Locate the cell with the specified text and output its [x, y] center coordinate. 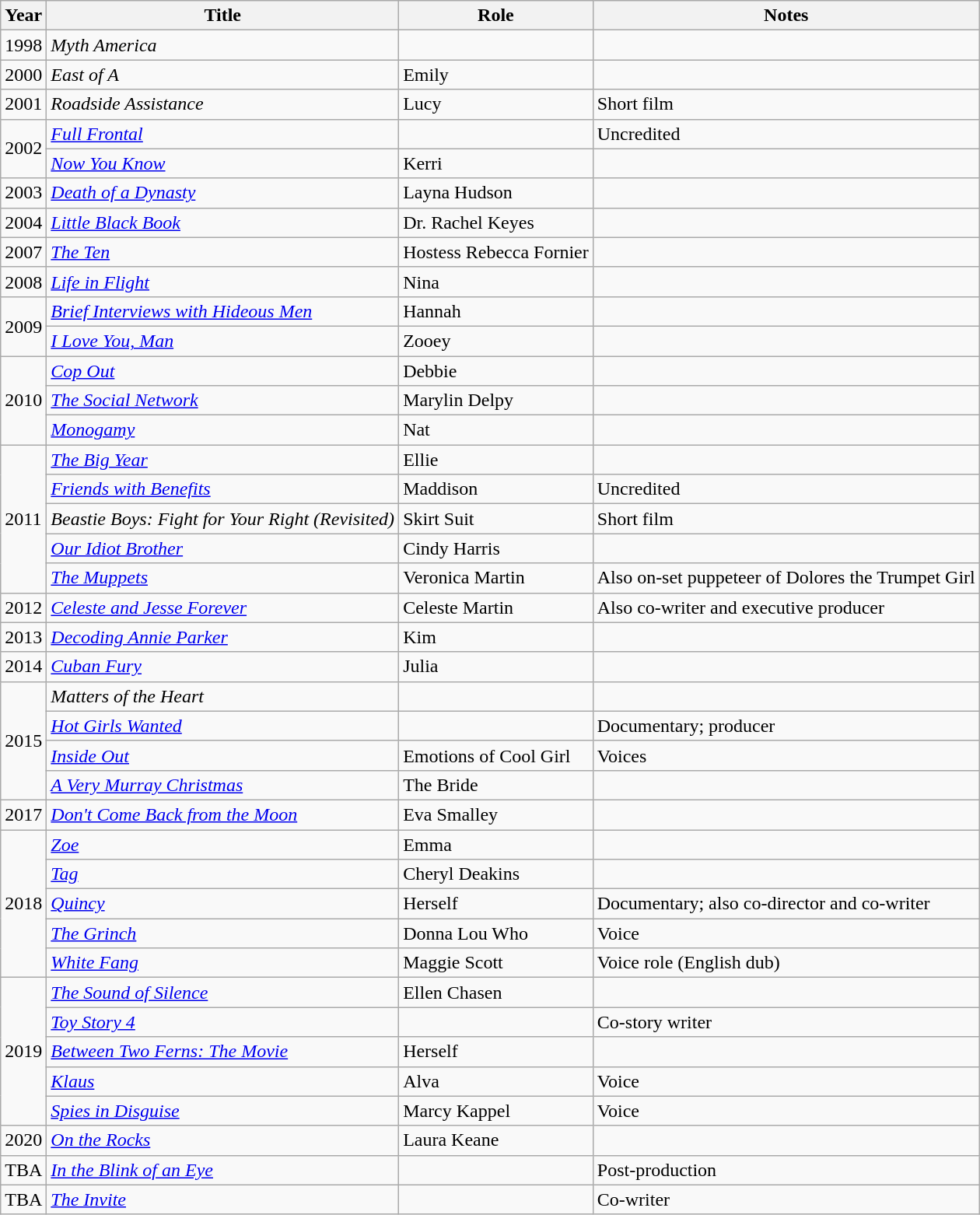
2004 [23, 222]
2000 [23, 75]
2013 [23, 637]
Matters of the Heart [222, 696]
Between Two Ferns: The Movie [222, 1052]
Hot Girls Wanted [222, 726]
Co-writer [786, 1199]
Monogamy [222, 430]
Skirt Suit [496, 519]
Beastie Boys: Fight for Your Right (Revisited) [222, 519]
Julia [496, 667]
Quincy [222, 904]
Don't Come Back from the Moon [222, 814]
Cuban Fury [222, 667]
2019 [23, 1052]
Kerri [496, 163]
In the Blink of an Eye [222, 1170]
Hannah [496, 311]
White Fang [222, 963]
Dr. Rachel Keyes [496, 222]
Roadside Assistance [222, 104]
Laura Keane [496, 1140]
Year [23, 16]
Ellie [496, 460]
Spies in Disguise [222, 1111]
The Grinch [222, 933]
Also on-set puppeteer of Dolores the Trumpet Girl [786, 578]
2015 [23, 741]
Life in Flight [222, 282]
Cindy Harris [496, 548]
2001 [23, 104]
2018 [23, 903]
Zoe [222, 844]
2010 [23, 401]
2011 [23, 519]
2017 [23, 814]
A Very Murray Christmas [222, 785]
Marylin Delpy [496, 401]
The Muppets [222, 578]
The Invite [222, 1199]
Role [496, 16]
2002 [23, 149]
The Ten [222, 252]
2008 [23, 282]
Voice role (English dub) [786, 963]
Maddison [496, 489]
Death of a Dynasty [222, 193]
2003 [23, 193]
Also co-writer and executive producer [786, 607]
Eva Smalley [496, 814]
Voices [786, 755]
Debbie [496, 371]
Title [222, 16]
Donna Lou Who [496, 933]
Alva [496, 1081]
Friends with Benefits [222, 489]
Ellen Chasen [496, 993]
Cheryl Deakins [496, 874]
Myth America [222, 45]
Hostess Rebecca Fornier [496, 252]
The Social Network [222, 401]
2007 [23, 252]
Full Frontal [222, 134]
I Love You, Man [222, 341]
Emotions of Cool Girl [496, 755]
2009 [23, 326]
Little Black Book [222, 222]
Notes [786, 16]
Co-story writer [786, 1022]
2012 [23, 607]
East of A [222, 75]
Celeste Martin [496, 607]
Celeste and Jesse Forever [222, 607]
Tag [222, 874]
Toy Story 4 [222, 1022]
The Bride [496, 785]
Documentary; producer [786, 726]
The Big Year [222, 460]
Documentary; also co-director and co-writer [786, 904]
Inside Out [222, 755]
Lucy [496, 104]
Marcy Kappel [496, 1111]
Now You Know [222, 163]
Nat [496, 430]
Post-production [786, 1170]
Emma [496, 844]
Zooey [496, 341]
1998 [23, 45]
2014 [23, 667]
Emily [496, 75]
Kim [496, 637]
Layna Hudson [496, 193]
Brief Interviews with Hideous Men [222, 311]
The Sound of Silence [222, 993]
Veronica Martin [496, 578]
Klaus [222, 1081]
Our Idiot Brother [222, 548]
2020 [23, 1140]
Cop Out [222, 371]
Decoding Annie Parker [222, 637]
Nina [496, 282]
On the Rocks [222, 1140]
Maggie Scott [496, 963]
